Capture the cell that displays the provided text and extract its (X, Y) central coordinate. 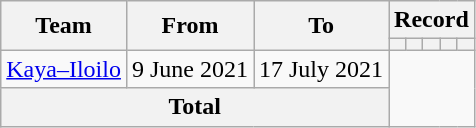
From (190, 26)
Team (64, 26)
9 June 2021 (190, 69)
17 July 2021 (322, 69)
Total (195, 107)
Record (432, 20)
To (322, 26)
Kaya–Iloilo (64, 69)
